Extract the (X, Y) coordinate from the center of the cell holding the provided text.  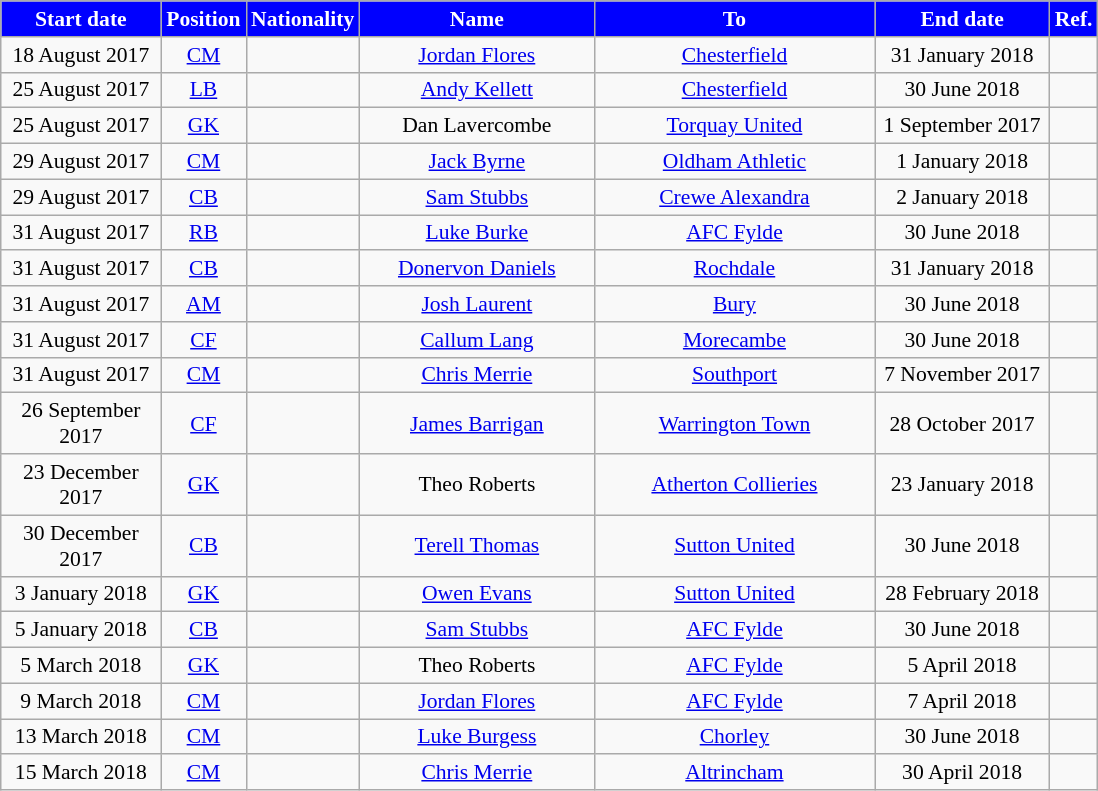
5 April 2018 (962, 666)
5 January 2018 (81, 630)
AM (204, 304)
Josh Laurent (476, 304)
3 January 2018 (81, 594)
James Barrigan (476, 424)
Bury (734, 304)
26 September 2017 (81, 424)
28 October 2017 (962, 424)
Southport (734, 375)
Name (476, 19)
30 April 2018 (962, 773)
7 November 2017 (962, 375)
Warrington Town (734, 424)
Owen Evans (476, 594)
Position (204, 19)
Torquay United (734, 126)
5 March 2018 (81, 666)
23 January 2018 (962, 484)
18 August 2017 (81, 55)
Jack Byrne (476, 162)
Luke Burgess (476, 737)
End date (962, 19)
23 December 2017 (81, 484)
1 January 2018 (962, 162)
Luke Burke (476, 233)
15 March 2018 (81, 773)
Morecambe (734, 340)
Terell Thomas (476, 546)
Donervon Daniels (476, 269)
To (734, 19)
Atherton Collieries (734, 484)
Altrincham (734, 773)
2 January 2018 (962, 197)
RB (204, 233)
Nationality (302, 19)
Callum Lang (476, 340)
Start date (81, 19)
30 December 2017 (81, 546)
LB (204, 90)
Crewe Alexandra (734, 197)
13 March 2018 (81, 737)
Ref. (1074, 19)
7 April 2018 (962, 701)
Andy Kellett (476, 90)
Rochdale (734, 269)
Dan Lavercombe (476, 126)
9 March 2018 (81, 701)
28 February 2018 (962, 594)
Oldham Athletic (734, 162)
Chorley (734, 737)
1 September 2017 (962, 126)
